Locate the cell with the specified text and output its (X, Y) center coordinate. 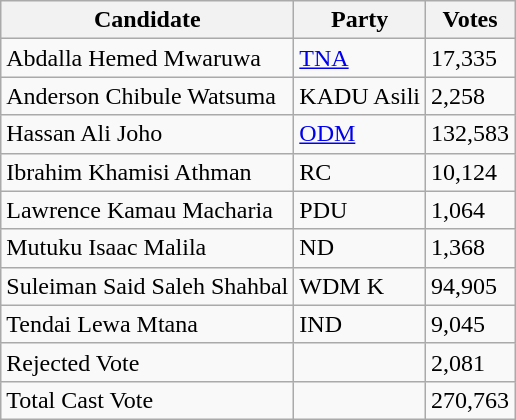
9,045 (470, 324)
Tendai Lewa Mtana (148, 324)
2,081 (470, 362)
132,583 (470, 134)
Candidate (148, 20)
Lawrence Kamau Macharia (148, 210)
Votes (470, 20)
1,064 (470, 210)
270,763 (470, 400)
RC (360, 172)
Mutuku Isaac Malila (148, 248)
Rejected Vote (148, 362)
ODM (360, 134)
17,335 (470, 58)
Ibrahim Khamisi Athman (148, 172)
2,258 (470, 96)
PDU (360, 210)
Total Cast Vote (148, 400)
10,124 (470, 172)
94,905 (470, 286)
WDM K (360, 286)
Hassan Ali Joho (148, 134)
Anderson Chibule Watsuma (148, 96)
ND (360, 248)
Abdalla Hemed Mwaruwa (148, 58)
KADU Asili (360, 96)
Suleiman Said Saleh Shahbal (148, 286)
1,368 (470, 248)
IND (360, 324)
TNA (360, 58)
Party (360, 20)
